Provide the [X, Y] coordinate of the cell's center where the given text is located.  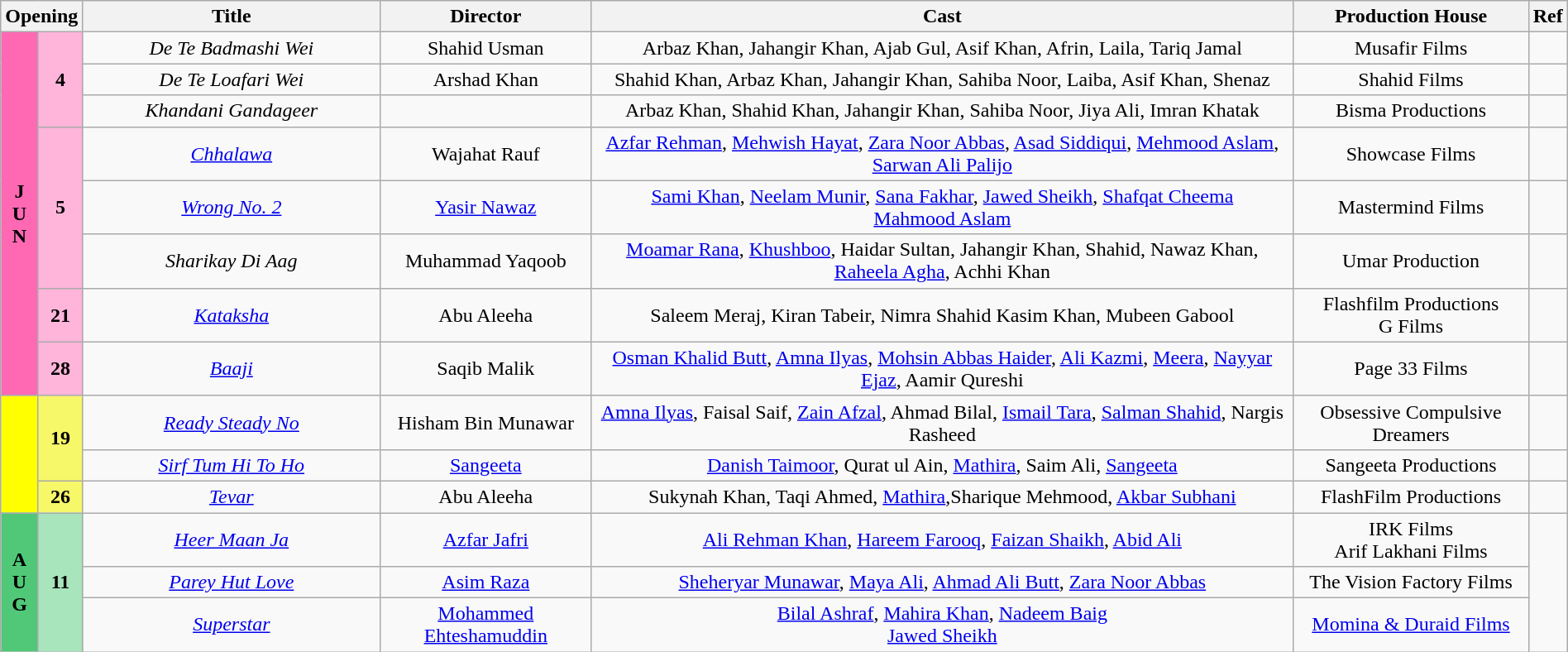
Opening [41, 17]
Superstar [232, 626]
Page 33 Films [1411, 369]
Production House [1411, 17]
Asim Raza [486, 582]
21 [60, 314]
Sheheryar Munawar, Maya Ali, Ahmad Ali Butt, Zara Noor Abbas [943, 582]
Shahid Films [1411, 79]
The Vision Factory Films [1411, 582]
Chhalawa [232, 154]
Saleem Meraj, Kiran Tabeir, Nimra Shahid Kasim Khan, Mubeen Gabool [943, 314]
Sharikay Di Aag [232, 261]
Bilal Ashraf, Mahira Khan, Nadeem Baig Jawed Sheikh [943, 626]
Flashfilm ProductionsG Films [1411, 314]
Umar Production [1411, 261]
Ref [1548, 17]
Ali Rehman Khan, Hareem Farooq, Faizan Shaikh, Abid Ali [943, 539]
Moamar Rana, Khushboo, Haidar Sultan, Jahangir Khan, Shahid, Nawaz Khan, Raheela Agha, Achhi Khan [943, 261]
Showcase Films [1411, 154]
Kataksha [232, 314]
FlashFilm Productions [1411, 496]
De Te Badmashi Wei [232, 48]
Osman Khalid Butt, Amna Ilyas, Mohsin Abbas Haider, Ali Kazmi, Meera, Nayyar Ejaz, Aamir Qureshi [943, 369]
Parey Hut Love [232, 582]
Sukynah Khan, Taqi Ahmed, Mathira,Sharique Mehmood, Akbar Subhani [943, 496]
Hisham Bin Munawar [486, 422]
Cast [943, 17]
Mohammed Ehteshamuddin [486, 626]
Mastermind Films [1411, 207]
Obsessive Compulsive Dreamers [1411, 422]
AUG [20, 582]
28 [60, 369]
Ready Steady No [232, 422]
26 [60, 496]
Musafir Films [1411, 48]
19 [60, 439]
Sangeeta [486, 465]
Muhammad Yaqoob [486, 261]
Saqib Malik [486, 369]
De Te Loafari Wei [232, 79]
Shahid Usman [486, 48]
Director [486, 17]
Khandani Gandageer [232, 111]
Sami Khan, Neelam Munir, Sana Fakhar, Jawed Sheikh, Shafqat CheemaMahmood Aslam [943, 207]
Sirf Tum Hi To Ho [232, 465]
4 [60, 79]
Arshad Khan [486, 79]
5 [60, 207]
IRK FilmsArif Lakhani Films [1411, 539]
Wajahat Rauf [486, 154]
Baaji [232, 369]
JUN [20, 214]
Yasir Nawaz [486, 207]
Tevar [232, 496]
Arbaz Khan, Jahangir Khan, Ajab Gul, Asif Khan, Afrin, Laila, Tariq Jamal [943, 48]
Momina & Duraid Films [1411, 626]
Heer Maan Ja [232, 539]
Sangeeta Productions [1411, 465]
Bisma Productions [1411, 111]
Shahid Khan, Arbaz Khan, Jahangir Khan, Sahiba Noor, Laiba, Asif Khan, Shenaz [943, 79]
Title [232, 17]
Azfar Rehman, Mehwish Hayat, Zara Noor Abbas, Asad Siddiqui, Mehmood Aslam, Sarwan Ali Palijo [943, 154]
Danish Taimoor, Qurat ul Ain, Mathira, Saim Ali, Sangeeta [943, 465]
Azfar Jafri [486, 539]
11 [60, 582]
Wrong No. 2 [232, 207]
Arbaz Khan, Shahid Khan, Jahangir Khan, Sahiba Noor, Jiya Ali, Imran Khatak [943, 111]
Amna Ilyas, Faisal Saif, Zain Afzal, Ahmad Bilal, Ismail Tara, Salman Shahid, Nargis Rasheed [943, 422]
